Find where the given text appears and provide that cell's center as [x, y] coordinate. 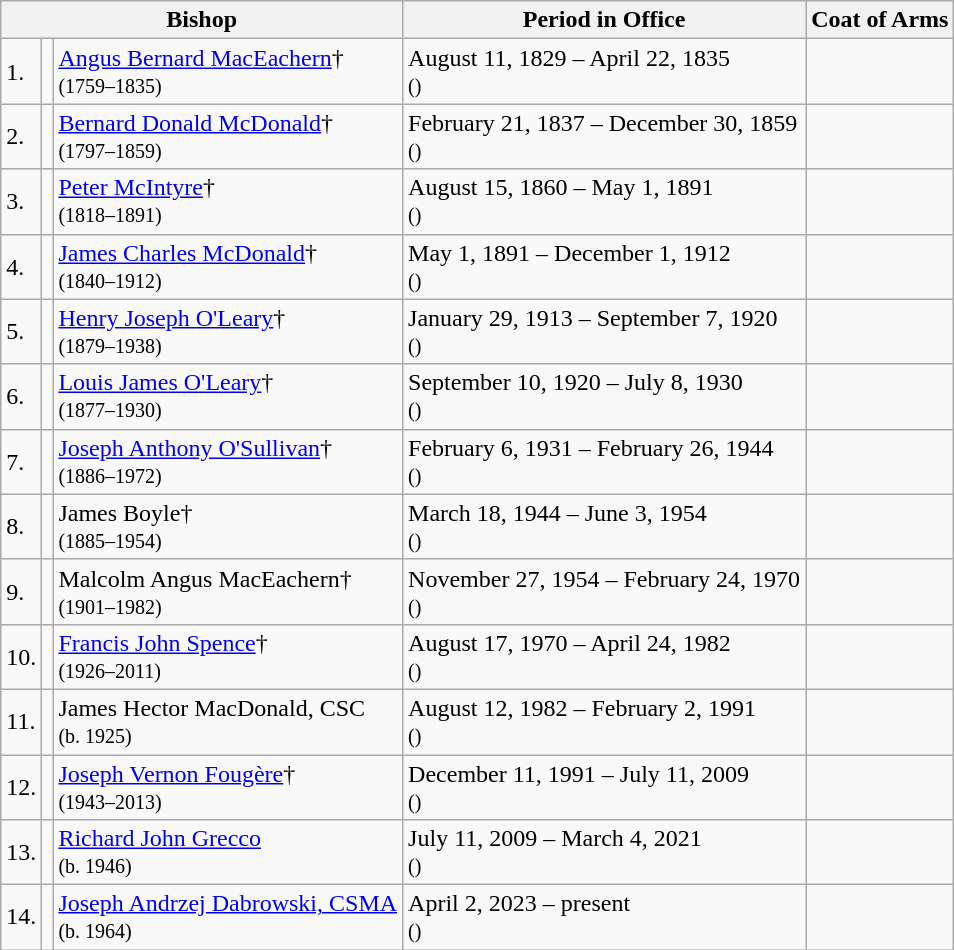
James Hector MacDonald, CSC(b. 1925) [228, 722]
August 11, 1829 – April 22, 1835 () [604, 72]
Richard John Grecco(b. 1946) [228, 852]
April 2, 2023 – present () [604, 918]
4. [22, 266]
August 15, 1860 – May 1, 1891 () [604, 202]
10. [22, 656]
Louis James O'Leary†(1877–1930) [228, 396]
September 10, 1920 – July 8, 1930 () [604, 396]
February 21, 1837 – December 30, 1859() [604, 136]
July 11, 2009 – March 4, 2021 () [604, 852]
6. [22, 396]
13. [22, 852]
March 18, 1944 – June 3, 1954 () [604, 526]
1. [22, 72]
Francis John Spence†(1926–2011) [228, 656]
5. [22, 332]
14. [22, 918]
Joseph Vernon Fougère†(1943–2013) [228, 786]
Bishop [202, 20]
Period in Office [604, 20]
3. [22, 202]
James Charles McDonald†(1840–1912) [228, 266]
Peter McIntyre†(1818–1891) [228, 202]
Angus Bernard MacEachern†(1759–1835) [228, 72]
August 17, 1970 – April 24, 1982 () [604, 656]
Joseph Andrzej Dabrowski, CSMA(b. 1964) [228, 918]
7. [22, 462]
11. [22, 722]
December 11, 1991 – July 11, 2009 () [604, 786]
May 1, 1891 – December 1, 1912 () [604, 266]
12. [22, 786]
Joseph Anthony O'Sullivan†(1886–1972) [228, 462]
February 6, 1931 – February 26, 1944 () [604, 462]
November 27, 1954 – February 24, 1970 () [604, 592]
9. [22, 592]
Bernard Donald McDonald†(1797–1859) [228, 136]
Malcolm Angus MacEachern†(1901–1982) [228, 592]
8. [22, 526]
James Boyle†(1885–1954) [228, 526]
Henry Joseph O'Leary†(1879–1938) [228, 332]
2. [22, 136]
Coat of Arms [880, 20]
January 29, 1913 – September 7, 1920 () [604, 332]
August 12, 1982 – February 2, 1991 () [604, 722]
